Find where the given text appears and provide that cell's center as (x, y) coordinate. 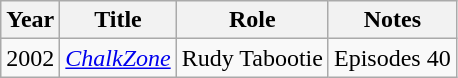
Title (118, 20)
Role (252, 20)
Episodes 40 (392, 58)
Year (30, 20)
Rudy Tabootie (252, 58)
ChalkZone (118, 58)
2002 (30, 58)
Notes (392, 20)
